Extract the [x, y] coordinate from the center of the cell holding the provided text.  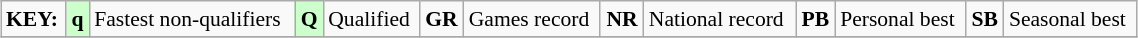
Seasonal best [1070, 19]
GR [442, 19]
Q [309, 19]
Personal best [900, 19]
Games record [532, 19]
q [78, 19]
SB [985, 19]
Qualified [371, 19]
KEY: [34, 19]
NR [622, 19]
PB [816, 19]
Fastest non-qualifiers [192, 19]
National record [720, 19]
